Pinpoint the cell where the given text exists, returning its (X, Y) midpoint coordinate. 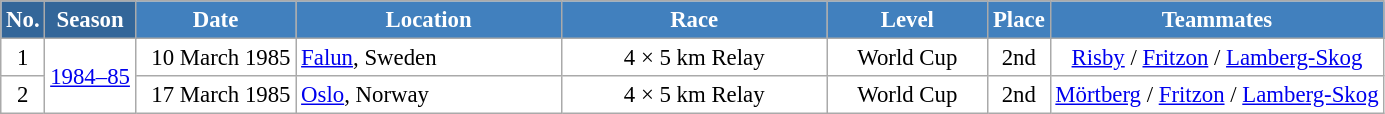
1984–85 (90, 76)
2 (23, 95)
1 (23, 58)
Oslo, Norway (429, 95)
10 March 1985 (216, 58)
Season (90, 20)
Race (694, 20)
Date (216, 20)
17 March 1985 (216, 95)
Level (908, 20)
Falun, Sweden (429, 58)
Risby / Fritzon / Lamberg-Skog (1217, 58)
Place (1019, 20)
Teammates (1217, 20)
Mörtberg / Fritzon / Lamberg-Skog (1217, 95)
No. (23, 20)
Location (429, 20)
